Extract the [x, y] coordinate from the center of the cell holding the provided text.  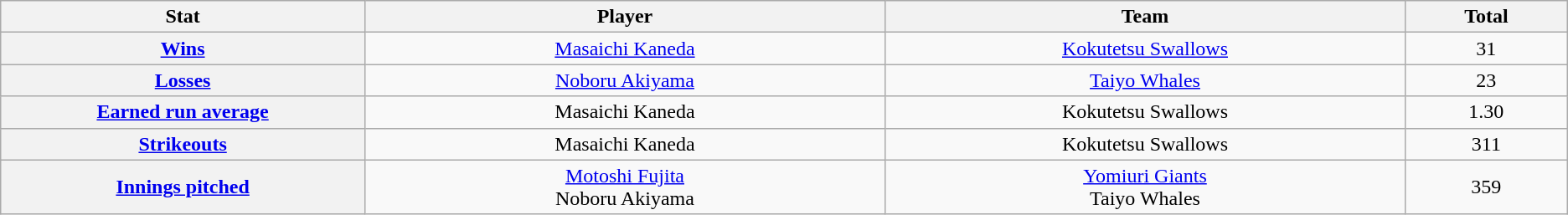
Player [625, 17]
23 [1486, 80]
Wins [183, 49]
1.30 [1486, 112]
Strikeouts [183, 144]
Losses [183, 80]
Innings pitched [183, 187]
359 [1486, 187]
311 [1486, 144]
31 [1486, 49]
Noboru Akiyama [625, 80]
Team [1144, 17]
Taiyo Whales [1144, 80]
Earned run average [183, 112]
Motoshi FujitaNoboru Akiyama [625, 187]
Yomiuri GiantsTaiyo Whales [1144, 187]
Stat [183, 17]
Total [1486, 17]
